Identify which cell holds the provided text, then report its [X, Y] central coordinate. 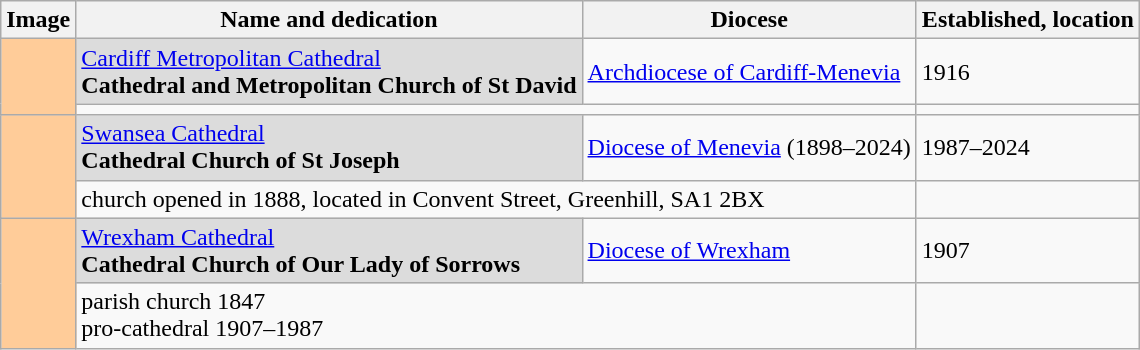
Archdiocese of Cardiff-Menevia [749, 72]
1916 [1028, 72]
Swansea CathedralCathedral Church of St Joseph [329, 148]
Established, location [1028, 20]
1987–2024 [1028, 148]
church opened in 1888, located in Convent Street, Greenhill, SA1 2BX [496, 199]
Name and dedication [329, 20]
Wrexham CathedralCathedral Church of Our Lady of Sorrows [329, 250]
Diocese [749, 20]
1907 [1028, 250]
Cardiff Metropolitan CathedralCathedral and Metropolitan Church of St David [329, 72]
Diocese of Wrexham [749, 250]
Diocese of Menevia (1898–2024) [749, 148]
parish church 1847pro-cathedral 1907–1987 [496, 316]
Image [38, 20]
